Detect which cell encompasses the target text, then output its (X, Y) center coordinate. 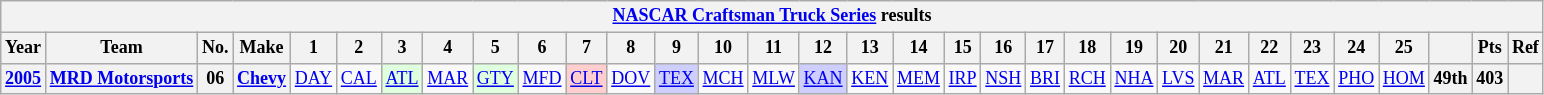
24 (1356, 48)
06 (216, 78)
7 (586, 48)
12 (823, 48)
MLW (774, 78)
Year (24, 48)
NHA (1134, 78)
Pts (1490, 48)
MEM (919, 78)
6 (542, 48)
KEN (870, 78)
PHO (1356, 78)
GTY (495, 78)
DAY (313, 78)
15 (962, 48)
BRI (1046, 78)
2005 (24, 78)
No. (216, 48)
20 (1178, 48)
NASCAR Craftsman Truck Series results (772, 16)
14 (919, 48)
Team (121, 48)
5 (495, 48)
DOV (631, 78)
Make (262, 48)
4 (448, 48)
19 (1134, 48)
RCH (1087, 78)
22 (1269, 48)
IRP (962, 78)
16 (1004, 48)
3 (402, 48)
13 (870, 48)
23 (1312, 48)
21 (1224, 48)
MCH (723, 78)
KAN (823, 78)
CLT (586, 78)
2 (358, 48)
HOM (1404, 78)
10 (723, 48)
18 (1087, 48)
25 (1404, 48)
8 (631, 48)
NSH (1004, 78)
MRD Motorsports (121, 78)
9 (677, 48)
MFD (542, 78)
1 (313, 48)
49th (1450, 78)
403 (1490, 78)
CAL (358, 78)
11 (774, 48)
Chevy (262, 78)
17 (1046, 48)
LVS (1178, 78)
Ref (1526, 48)
